Return [X, Y] of the center of cell containing provided text 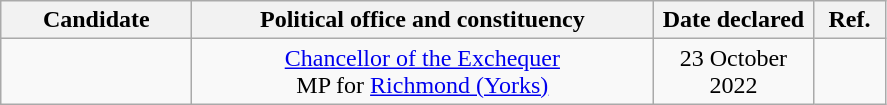
Political office and constituency [422, 20]
Candidate [96, 20]
Ref. [850, 20]
Chancellor of the Exchequer MP for Richmond (Yorks) [422, 72]
23 October 2022 [734, 72]
Date declared [734, 20]
